Determine the [X, Y] coordinate at the center of the cell enclosing the given text.  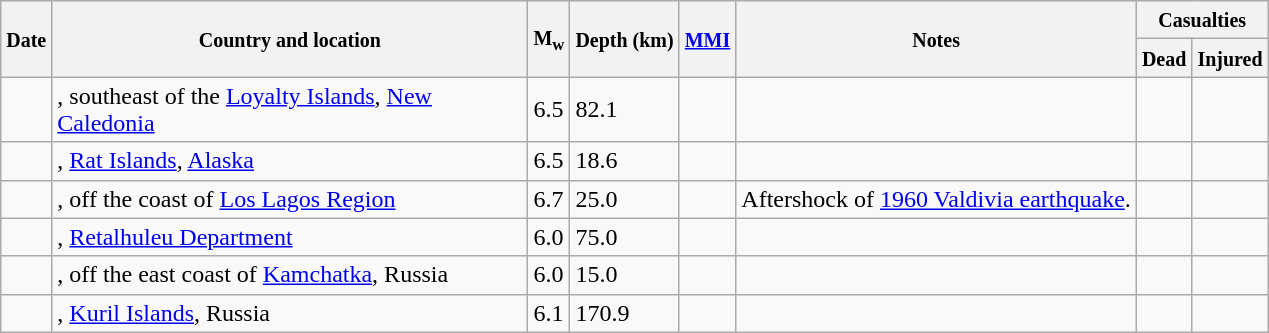
Country and location [290, 39]
, Kuril Islands, Russia [290, 313]
170.9 [624, 313]
15.0 [624, 275]
18.6 [624, 161]
, off the east coast of Kamchatka, Russia [290, 275]
Depth (km) [624, 39]
6.1 [549, 313]
75.0 [624, 237]
Aftershock of 1960 Valdivia earthquake. [936, 199]
Mw [549, 39]
, Retalhuleu Department [290, 237]
6.7 [549, 199]
, southeast of the Loyalty Islands, New Caledonia [290, 110]
Casualties [1202, 20]
Date [26, 39]
82.1 [624, 110]
, off the coast of Los Lagos Region [290, 199]
Injured [1230, 58]
Dead [1164, 58]
MMI [708, 39]
Notes [936, 39]
25.0 [624, 199]
, Rat Islands, Alaska [290, 161]
